Output the [x, y] coordinate of the center of the cell containing the given text.  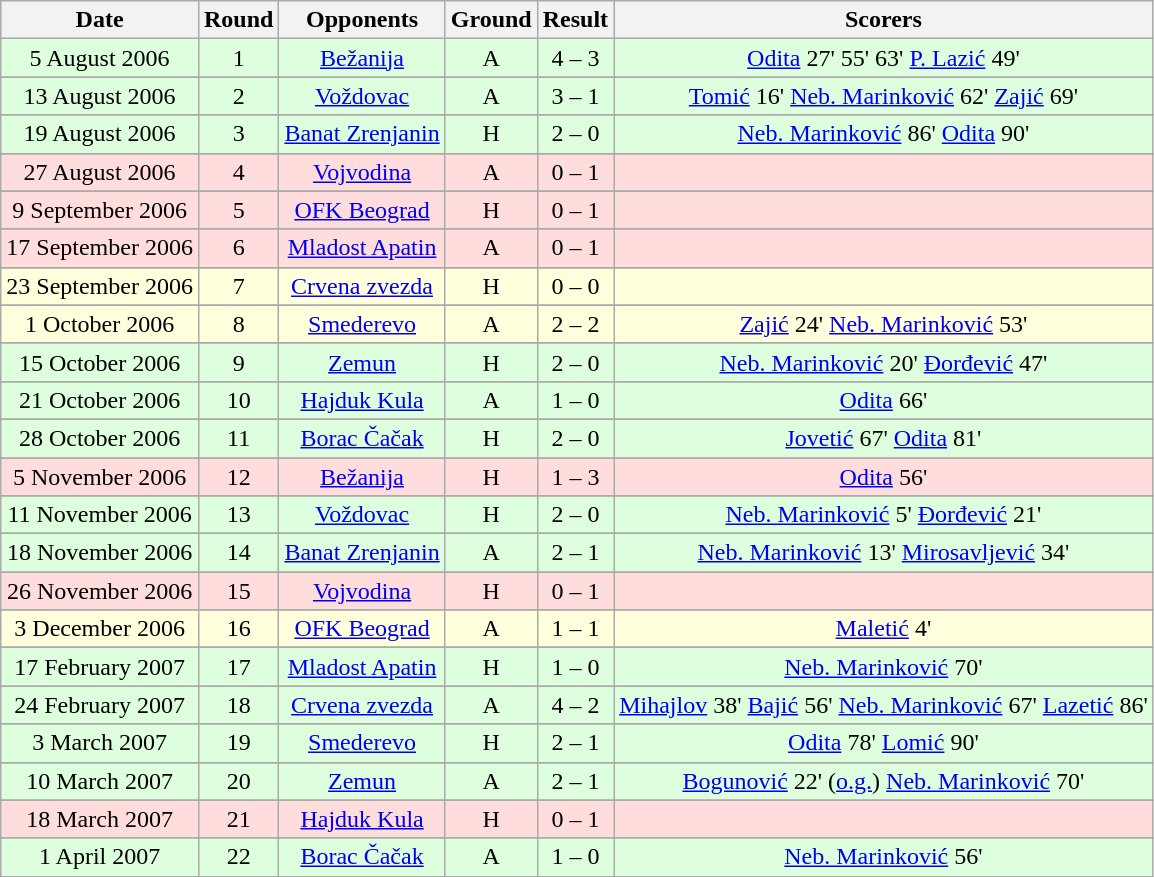
Mihajlov 38' Bajić 56' Neb. Marinković 67' Lazetić 86' [884, 705]
24 February 2007 [100, 705]
16 [238, 629]
Date [100, 20]
Ground [491, 20]
Bogunović 22' (o.g.) Neb. Marinković 70' [884, 781]
26 November 2006 [100, 591]
Neb. Marinković 86' Odita 90' [884, 134]
Odita 56' [884, 477]
9 September 2006 [100, 210]
17 September 2006 [100, 248]
6 [238, 248]
1 [238, 58]
Neb. Marinković 20' Đorđević 47' [884, 362]
Odita 27' 55' 63' P. Lazić 49' [884, 58]
3 [238, 134]
Neb. Marinković 5' Đorđević 21' [884, 515]
17 February 2007 [100, 667]
18 March 2007 [100, 819]
2 – 2 [575, 324]
Odita 78' Lomić 90' [884, 743]
Jovetić 67' Odita 81' [884, 438]
18 [238, 705]
Neb. Marinković 70' [884, 667]
19 August 2006 [100, 134]
15 [238, 591]
10 [238, 400]
3 December 2006 [100, 629]
28 October 2006 [100, 438]
Scorers [884, 20]
11 [238, 438]
1 – 3 [575, 477]
1 – 1 [575, 629]
4 – 3 [575, 58]
18 November 2006 [100, 553]
4 [238, 172]
0 – 0 [575, 286]
Odita 66' [884, 400]
Zajić 24' Neb. Marinković 53' [884, 324]
5 November 2006 [100, 477]
Neb. Marinković 13' Mirosavljević 34' [884, 553]
1 April 2007 [100, 857]
Opponents [362, 20]
13 [238, 515]
3 – 1 [575, 96]
10 March 2007 [100, 781]
17 [238, 667]
21 [238, 819]
Neb. Marinković 56' [884, 857]
23 September 2006 [100, 286]
5 August 2006 [100, 58]
3 March 2007 [100, 743]
9 [238, 362]
21 October 2006 [100, 400]
7 [238, 286]
Result [575, 20]
Round [238, 20]
22 [238, 857]
5 [238, 210]
13 August 2006 [100, 96]
4 – 2 [575, 705]
Tomić 16' Neb. Marinković 62' Zajić 69' [884, 96]
14 [238, 553]
19 [238, 743]
2 [238, 96]
20 [238, 781]
27 August 2006 [100, 172]
12 [238, 477]
Maletić 4' [884, 629]
8 [238, 324]
1 October 2006 [100, 324]
11 November 2006 [100, 515]
15 October 2006 [100, 362]
